Return (x, y) of the center of cell containing provided text 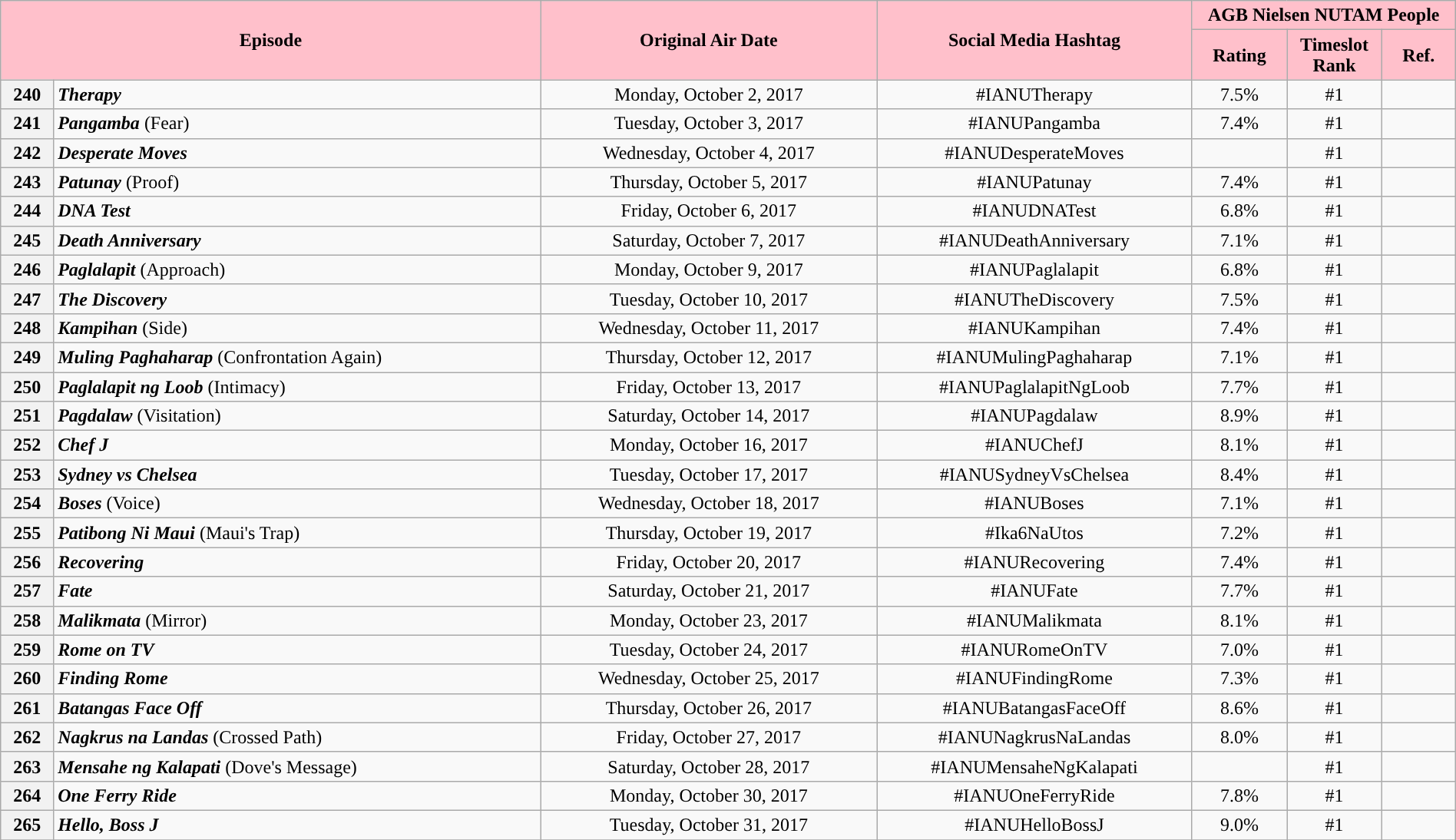
Friday, October 6, 2017 (709, 211)
248 (28, 328)
#IANUPatunay (1035, 182)
Saturday, October 7, 2017 (709, 240)
#IANUPangamba (1035, 124)
Thursday, October 12, 2017 (709, 357)
Tuesday, October 24, 2017 (709, 650)
263 (28, 766)
Thursday, October 19, 2017 (709, 533)
#IANUMalikmata (1035, 620)
Wednesday, October 4, 2017 (709, 153)
Original Air Date (709, 40)
247 (28, 299)
#IANUPaglalapitNgLoob (1035, 386)
#IANUMulingPaghaharap (1035, 357)
Finding Rome (297, 679)
Monday, October 9, 2017 (709, 270)
Episode (270, 40)
#IANURomeOnTV (1035, 650)
255 (28, 533)
#IANUOneFerryRide (1035, 795)
260 (28, 679)
#IANUFindingRome (1035, 679)
#IANUSydneyVsChelsea (1035, 475)
AGB Nielsen NUTAM People (1324, 15)
The Discovery (297, 299)
264 (28, 795)
Saturday, October 21, 2017 (709, 591)
Pangamba (Fear) (297, 124)
257 (28, 591)
9.0% (1239, 825)
Therapy (297, 94)
Friday, October 27, 2017 (709, 737)
Ref. (1418, 55)
7.0% (1239, 650)
Tuesday, October 31, 2017 (709, 825)
Fate (297, 591)
242 (28, 153)
Patunay (Proof) (297, 182)
Malikmata (Mirror) (297, 620)
#IANUHelloBossJ (1035, 825)
Paglalapit ng Loob (Intimacy) (297, 386)
244 (28, 211)
8.6% (1239, 708)
Saturday, October 14, 2017 (709, 416)
259 (28, 650)
Sydney vs Chelsea (297, 475)
Hello, Boss J (297, 825)
243 (28, 182)
Kampihan (Side) (297, 328)
Friday, October 20, 2017 (709, 562)
#IANUTherapy (1035, 94)
#IANUPaglalapit (1035, 270)
DNA Test (297, 211)
Batangas Face Off (297, 708)
7.2% (1239, 533)
#IANUDesperateMoves (1035, 153)
8.4% (1239, 475)
Wednesday, October 11, 2017 (709, 328)
Wednesday, October 25, 2017 (709, 679)
#IANUFate (1035, 591)
251 (28, 416)
253 (28, 475)
245 (28, 240)
Monday, October 2, 2017 (709, 94)
Thursday, October 26, 2017 (709, 708)
#IANUTheDiscovery (1035, 299)
#Ika6NaUtos (1035, 533)
#IANUMensaheNgKalapati (1035, 766)
#IANUChefJ (1035, 445)
Death Anniversary (297, 240)
#IANUNagkrusNaLandas (1035, 737)
Patibong Ni Maui (Maui's Trap) (297, 533)
Monday, October 16, 2017 (709, 445)
254 (28, 504)
#IANUKampihan (1035, 328)
Pagdalaw (Visitation) (297, 416)
#IANURecovering (1035, 562)
Tuesday, October 17, 2017 (709, 475)
Mensahe ng Kalapati (Dove's Message) (297, 766)
Rome on TV (297, 650)
Tuesday, October 10, 2017 (709, 299)
Nagkrus na Landas (Crossed Path) (297, 737)
TimeslotRank (1335, 55)
Recovering (297, 562)
258 (28, 620)
261 (28, 708)
Wednesday, October 18, 2017 (709, 504)
Tuesday, October 3, 2017 (709, 124)
Friday, October 13, 2017 (709, 386)
#IANUPagdalaw (1035, 416)
252 (28, 445)
265 (28, 825)
240 (28, 94)
256 (28, 562)
#IANUBoses (1035, 504)
250 (28, 386)
#IANUDeathAnniversary (1035, 240)
262 (28, 737)
8.0% (1239, 737)
#IANUDNATest (1035, 211)
Muling Paghaharap (Confrontation Again) (297, 357)
Paglalapit (Approach) (297, 270)
Social Media Hashtag (1035, 40)
Chef J (297, 445)
241 (28, 124)
249 (28, 357)
7.3% (1239, 679)
Saturday, October 28, 2017 (709, 766)
One Ferry Ride (297, 795)
246 (28, 270)
7.8% (1239, 795)
Monday, October 23, 2017 (709, 620)
Boses (Voice) (297, 504)
Desperate Moves (297, 153)
Rating (1239, 55)
Thursday, October 5, 2017 (709, 182)
#IANUBatangasFaceOff (1035, 708)
Monday, October 30, 2017 (709, 795)
8.9% (1239, 416)
